Pinpoint the cell where the given text exists, returning its (X, Y) midpoint coordinate. 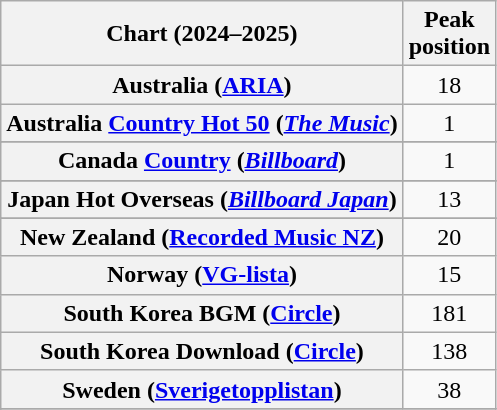
138 (449, 351)
181 (449, 313)
18 (449, 85)
Japan Hot Overseas (Billboard Japan) (202, 199)
Australia (ARIA) (202, 85)
Chart (2024–2025) (202, 34)
South Korea BGM (Circle) (202, 313)
13 (449, 199)
Canada Country (Billboard) (202, 161)
Sweden (Sverigetopplistan) (202, 389)
15 (449, 275)
Norway (VG-lista) (202, 275)
20 (449, 237)
Australia Country Hot 50 (The Music) (202, 123)
New Zealand (Recorded Music NZ) (202, 237)
Peakposition (449, 34)
South Korea Download (Circle) (202, 351)
38 (449, 389)
